Extract the (X, Y) coordinate from the center of the cell holding the provided text.  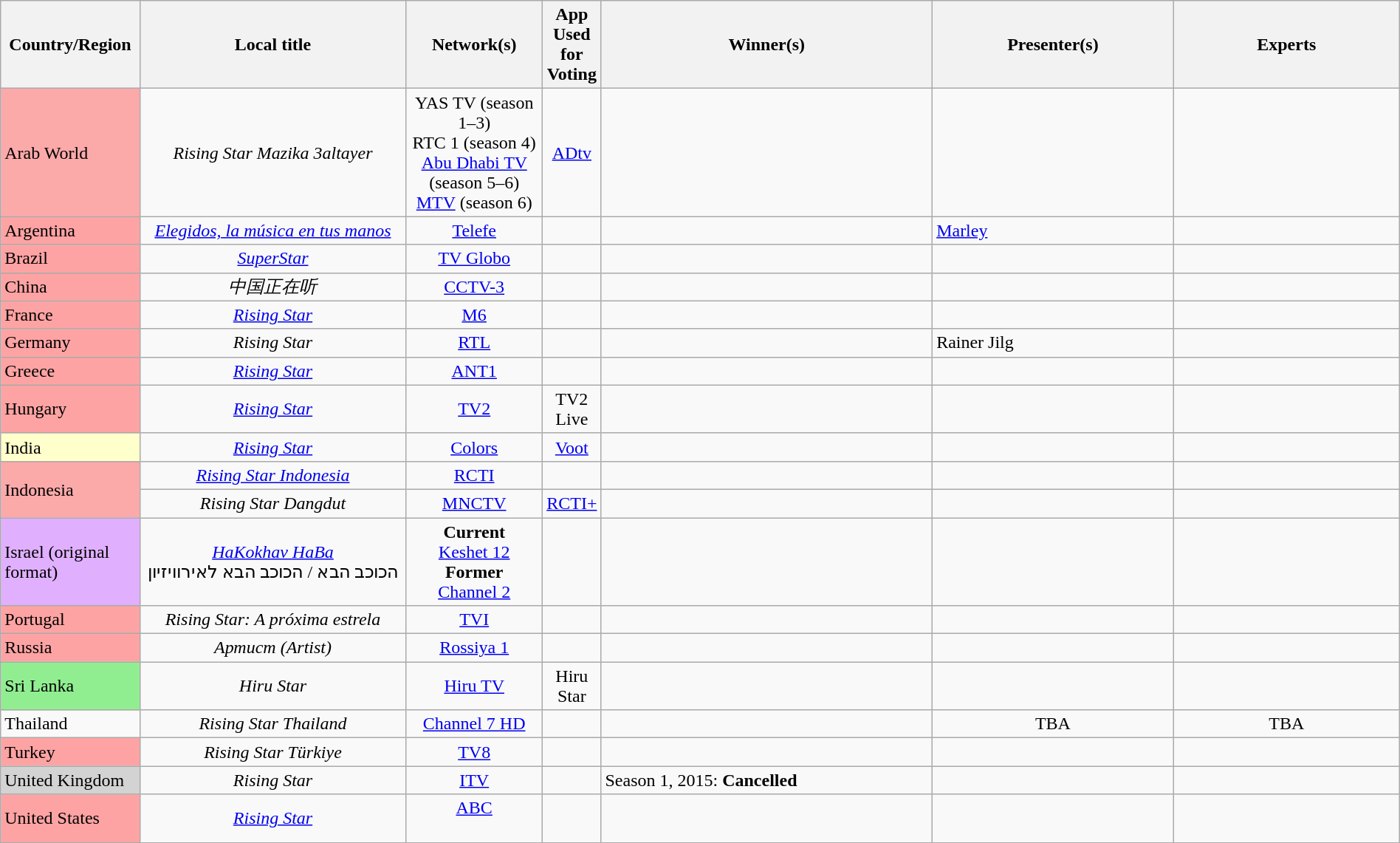
China (71, 287)
United States (71, 819)
Channel 7 HD (474, 724)
TV Globo (474, 259)
India (71, 447)
YAS TV (season 1–3)RTC 1 (season 4)Abu Dhabi TV (season 5–6)MTV (season 6) (474, 152)
RCTI (474, 475)
Hiru TV (474, 686)
ADtv (572, 152)
Portugal (71, 620)
Russia (71, 648)
Presenter(s) (1053, 44)
Season 1, 2015: Cancelled (766, 780)
France (71, 315)
Argentina (71, 231)
Greece (71, 371)
TVI (474, 620)
TV2 Live (572, 409)
Indonesia (71, 489)
ITV (474, 780)
TV8 (474, 752)
Rising Star Dangdut (272, 503)
Winner(s) (766, 44)
Rising Star: A próxima estrela (272, 620)
Rising Star Indonesia (272, 475)
Marley (1053, 231)
Hungary (71, 409)
Germany (71, 343)
United Kingdom (71, 780)
SuperStar (272, 259)
Артист (Artist) (272, 648)
Rising Star Türkiye (272, 752)
MNCTV (474, 503)
Colors (474, 447)
Rossiya 1 (474, 648)
RTL (474, 343)
Israel (original format) (71, 562)
TV2 (474, 409)
Arab World (71, 152)
Network(s) (474, 44)
CCTV-3 (474, 287)
Rainer Jilg (1053, 343)
Brazil (71, 259)
Voot (572, 447)
中国正在听 (272, 287)
M6 (474, 315)
Experts (1286, 44)
Elegidos, la música en tus manos (272, 231)
RCTI+ (572, 503)
Telefe (474, 231)
CurrentKeshet 12 FormerChannel 2 (474, 562)
Rising Star Mazika 3altayer (272, 152)
Thailand (71, 724)
Local title (272, 44)
App Used for Voting (572, 44)
ANT1 (474, 371)
ABC (474, 819)
Sri Lanka (71, 686)
Rising Star Thailand (272, 724)
HaKokhav HaBaהכוכב הבא / הכוכב הבא לאירוויזיון (272, 562)
Turkey (71, 752)
Country/Region (71, 44)
